Locate the cell with the specified text and output its (X, Y) center coordinate. 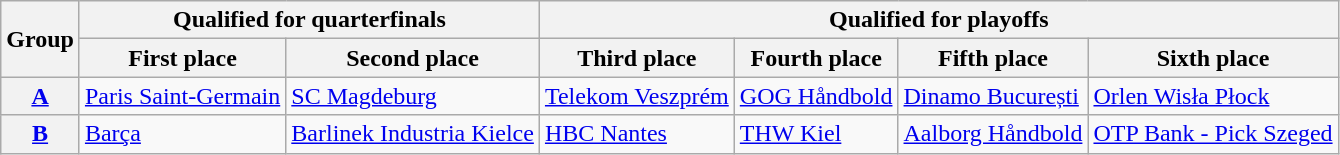
Fourth place (816, 58)
Barça (182, 134)
Aalborg Håndbold (993, 134)
Qualified for playoffs (938, 20)
HBC Nantes (636, 134)
Third place (636, 58)
Dinamo București (993, 96)
First place (182, 58)
B (40, 134)
Orlen Wisła Płock (1213, 96)
Qualified for quarterfinals (309, 20)
Second place (413, 58)
A (40, 96)
Fifth place (993, 58)
Sixth place (1213, 58)
OTP Bank - Pick Szeged (1213, 134)
Telekom Veszprém (636, 96)
SC Magdeburg (413, 96)
Paris Saint-Germain (182, 96)
THW Kiel (816, 134)
GOG Håndbold (816, 96)
Barlinek Industria Kielce (413, 134)
Group (40, 39)
